Return the (X, Y) coordinate for the center point of the cell that contains the specified text.  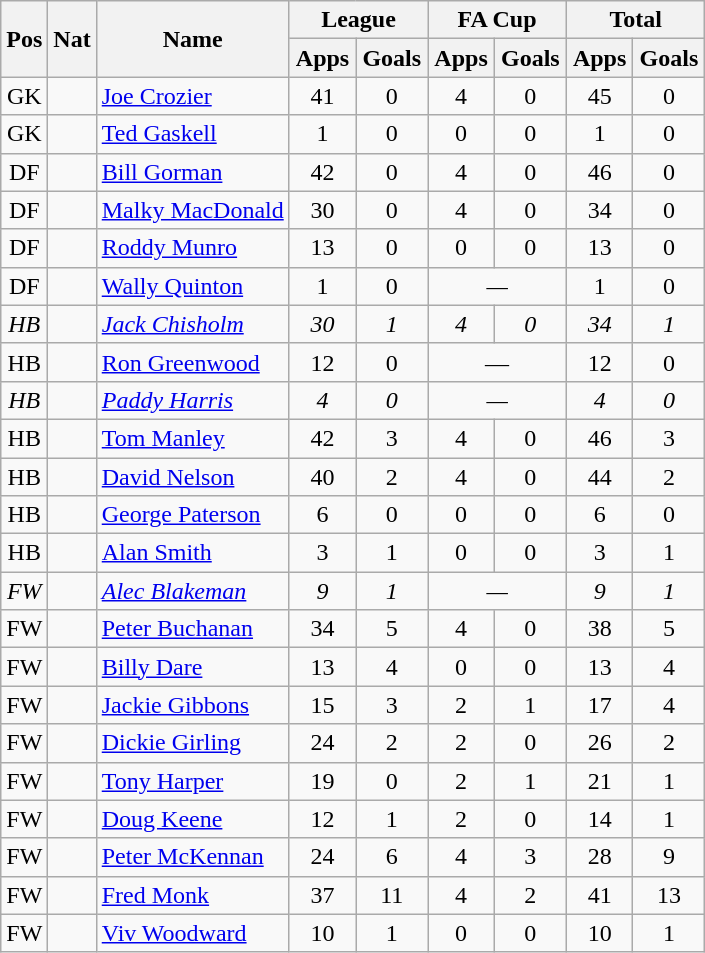
21 (600, 781)
Alan Smith (192, 553)
Total (636, 20)
38 (600, 629)
44 (600, 477)
Dickie Girling (192, 743)
David Nelson (192, 477)
League (358, 20)
Jack Chisholm (192, 324)
Fred Monk (192, 895)
15 (322, 705)
FA Cup (498, 20)
Wally Quinton (192, 286)
26 (600, 743)
Tom Manley (192, 438)
Name (192, 39)
Viv Woodward (192, 933)
Peter McKennan (192, 857)
Jackie Gibbons (192, 705)
Joe Crozier (192, 96)
Paddy Harris (192, 400)
17 (600, 705)
Ted Gaskell (192, 134)
40 (322, 477)
Alec Blakeman (192, 591)
Malky MacDonald (192, 210)
Billy Dare (192, 667)
11 (392, 895)
37 (322, 895)
Nat (72, 39)
Tony Harper (192, 781)
14 (600, 819)
Pos (24, 39)
George Paterson (192, 515)
19 (322, 781)
Bill Gorman (192, 172)
28 (600, 857)
Ron Greenwood (192, 362)
45 (600, 96)
Doug Keene (192, 819)
Roddy Munro (192, 248)
Peter Buchanan (192, 629)
